Output the [X, Y] coordinate of the center of the cell containing the given text.  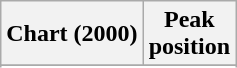
Peakposition [189, 34]
Chart (2000) [72, 34]
